For the text-containing cell, return its midpoint in [X, Y] coordinate format. 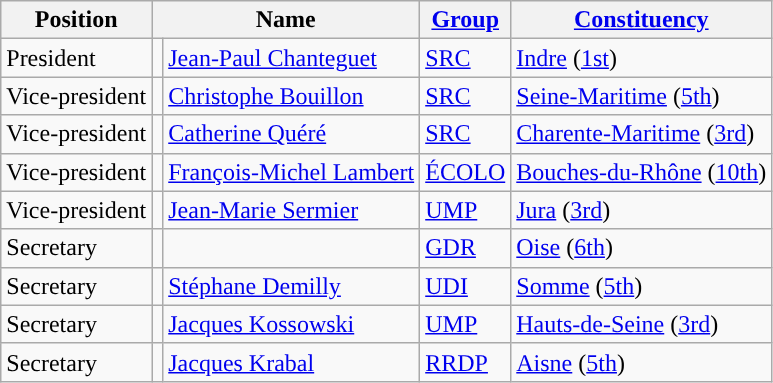
Jean-Marie Sermier [292, 210]
Catherine Quéré [292, 134]
Jacques Krabal [292, 362]
President [76, 58]
Bouches-du-Rhône (10th) [642, 172]
Jacques Kossowski [292, 324]
Constituency [642, 20]
Jean-Paul Chanteguet [292, 58]
Jura (3rd) [642, 210]
Christophe Bouillon [292, 96]
ÉCOLO [466, 172]
RRDP [466, 362]
Oise (6th) [642, 248]
Charente-Maritime (3rd) [642, 134]
Group [466, 20]
Somme (5th) [642, 286]
UDI [466, 286]
Seine-Maritime (5th) [642, 96]
GDR [466, 248]
Name [286, 20]
Indre (1st) [642, 58]
Stéphane Demilly [292, 286]
Aisne (5th) [642, 362]
Hauts-de-Seine (3rd) [642, 324]
François-Michel Lambert [292, 172]
Position [76, 20]
